Scan for the cell matching the given text and deliver its (x, y) coordinate at center. 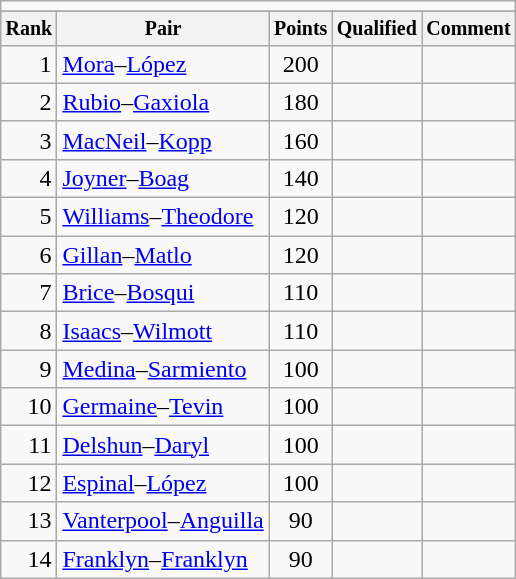
Mora–López (163, 64)
9 (29, 369)
7 (29, 293)
Pair (163, 28)
160 (300, 140)
Delshun–Daryl (163, 445)
13 (29, 521)
Franklyn–Franklyn (163, 559)
8 (29, 331)
2 (29, 102)
Joyner–Boag (163, 178)
MacNeil–Kopp (163, 140)
Rubio–Gaxiola (163, 102)
1 (29, 64)
5 (29, 217)
Vanterpool–Anguilla (163, 521)
Gillan–Matlo (163, 255)
3 (29, 140)
180 (300, 102)
10 (29, 407)
11 (29, 445)
200 (300, 64)
Isaacs–Wilmott (163, 331)
Germaine–Tevin (163, 407)
Espinal–López (163, 483)
Points (300, 28)
Medina–Sarmiento (163, 369)
Qualified (376, 28)
4 (29, 178)
140 (300, 178)
Rank (29, 28)
12 (29, 483)
Comment (469, 28)
6 (29, 255)
14 (29, 559)
Brice–Bosqui (163, 293)
Williams–Theodore (163, 217)
